Search for the cell housing the specified text and yield its [x, y] center coordinate. 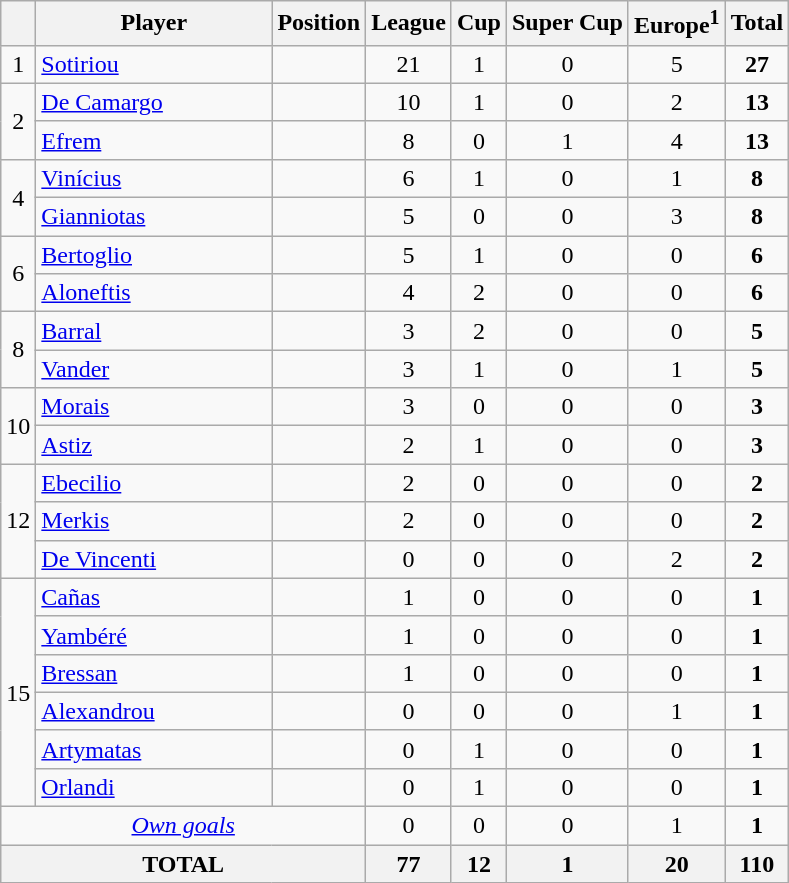
Super Cup [567, 24]
De Camargo [154, 102]
Europe1 [676, 24]
De Vincenti [154, 559]
20 [676, 864]
Efrem [154, 140]
Total [757, 24]
TOTAL [184, 864]
Sotiriou [154, 64]
Merkis [154, 521]
Player [154, 24]
Bertoglio [154, 255]
110 [757, 864]
27 [757, 64]
Gianniotas [154, 217]
Position [319, 24]
77 [409, 864]
Bressan [154, 673]
Vander [154, 369]
Artymatas [154, 749]
Vinícius [154, 178]
Morais [154, 407]
Alexandrou [154, 711]
Ebecilio [154, 483]
Barral [154, 331]
Aloneftis [154, 293]
Astiz [154, 445]
Own goals [184, 826]
15 [18, 692]
Yambéré [154, 635]
Cañas [154, 597]
Orlandi [154, 787]
21 [409, 64]
Cup [478, 24]
League [409, 24]
